Provide the [X, Y] coordinate of the cell's center where the given text is located.  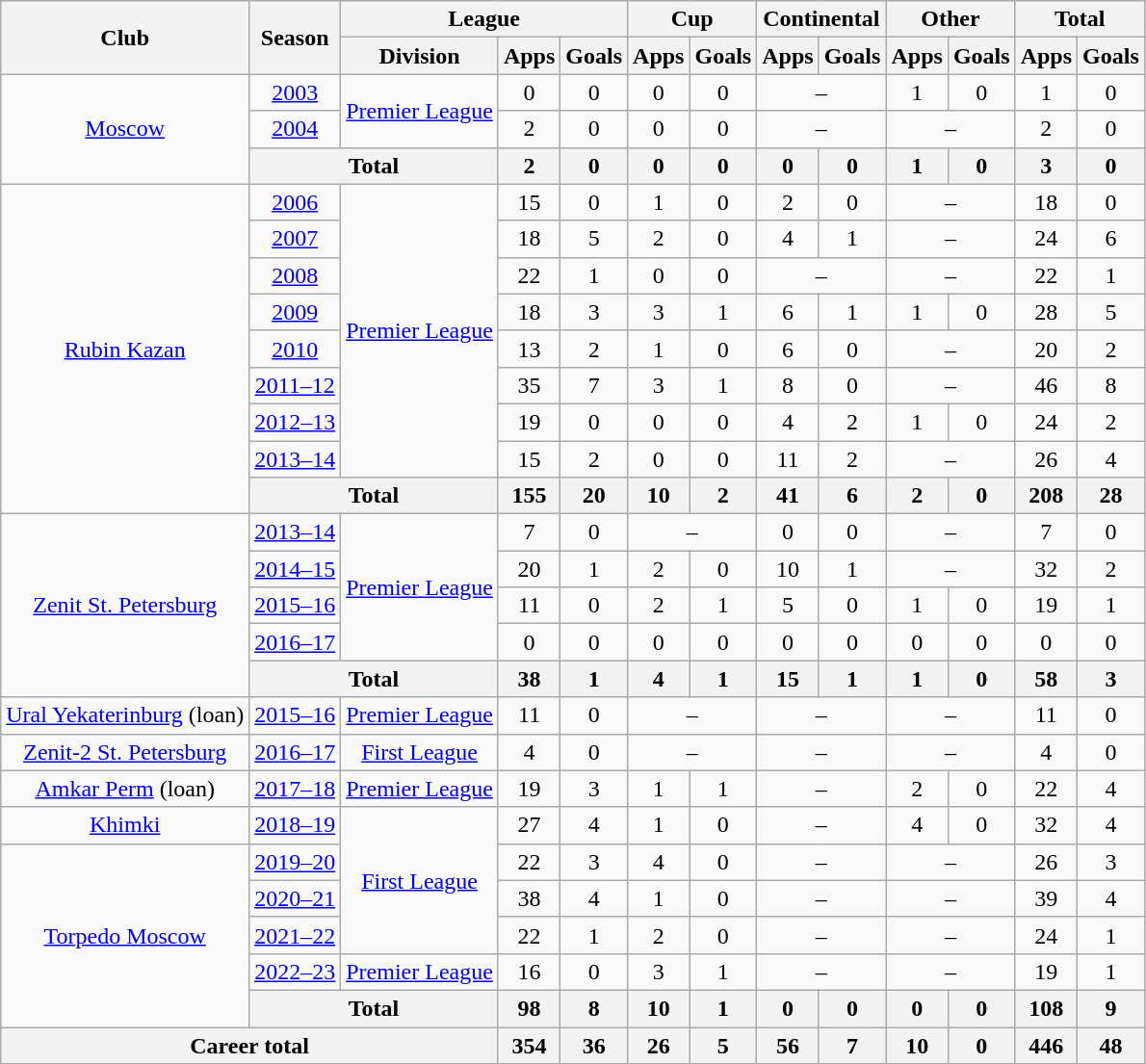
2008 [295, 275]
Torpedo Moscow [125, 935]
Continental [821, 19]
2012–13 [295, 422]
Moscow [125, 129]
56 [788, 1045]
Zenit St. Petersburg [125, 606]
36 [594, 1045]
98 [529, 1008]
13 [529, 349]
Ural Yekaterinburg (loan) [125, 715]
2004 [295, 129]
2019–20 [295, 862]
2017–18 [295, 789]
Rubin Kazan [125, 349]
Career total [250, 1045]
Khimki [125, 825]
2014–15 [295, 569]
16 [529, 972]
108 [1046, 1008]
2021–22 [295, 935]
9 [1111, 1008]
41 [788, 496]
Division [420, 56]
2011–12 [295, 385]
2003 [295, 92]
2006 [295, 202]
Cup [692, 19]
35 [529, 385]
27 [529, 825]
Club [125, 38]
48 [1111, 1045]
46 [1046, 385]
155 [529, 496]
2010 [295, 349]
Amkar Perm (loan) [125, 789]
208 [1046, 496]
Season [295, 38]
446 [1046, 1045]
58 [1046, 679]
League [484, 19]
354 [529, 1045]
2022–23 [295, 972]
2009 [295, 312]
2018–19 [295, 825]
39 [1046, 898]
Other [951, 19]
2020–21 [295, 898]
2007 [295, 239]
Zenit-2 St. Petersburg [125, 752]
